Capture the cell that displays the provided text and extract its (x, y) central coordinate. 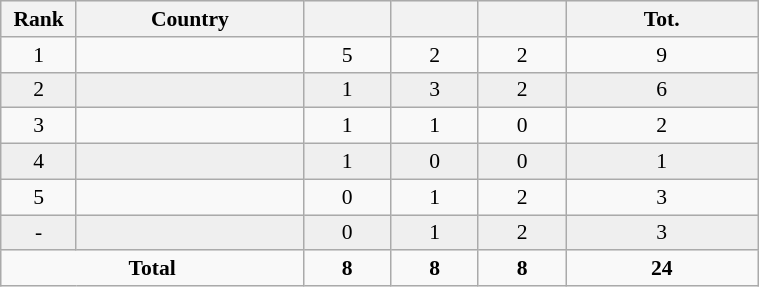
6 (662, 90)
- (39, 233)
9 (662, 55)
Total (152, 269)
24 (662, 269)
4 (39, 162)
Rank (39, 19)
Country (190, 19)
Tot. (662, 19)
